Locate the cell with the specified text and output its (x, y) center coordinate. 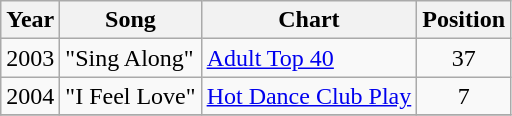
37 (464, 58)
2004 (30, 96)
Year (30, 20)
2003 (30, 58)
Hot Dance Club Play (309, 96)
Position (464, 20)
"I Feel Love" (130, 96)
7 (464, 96)
Adult Top 40 (309, 58)
"Sing Along" (130, 58)
Chart (309, 20)
Song (130, 20)
